Determine the [X, Y] coordinate at the center of the cell enclosing the given text.  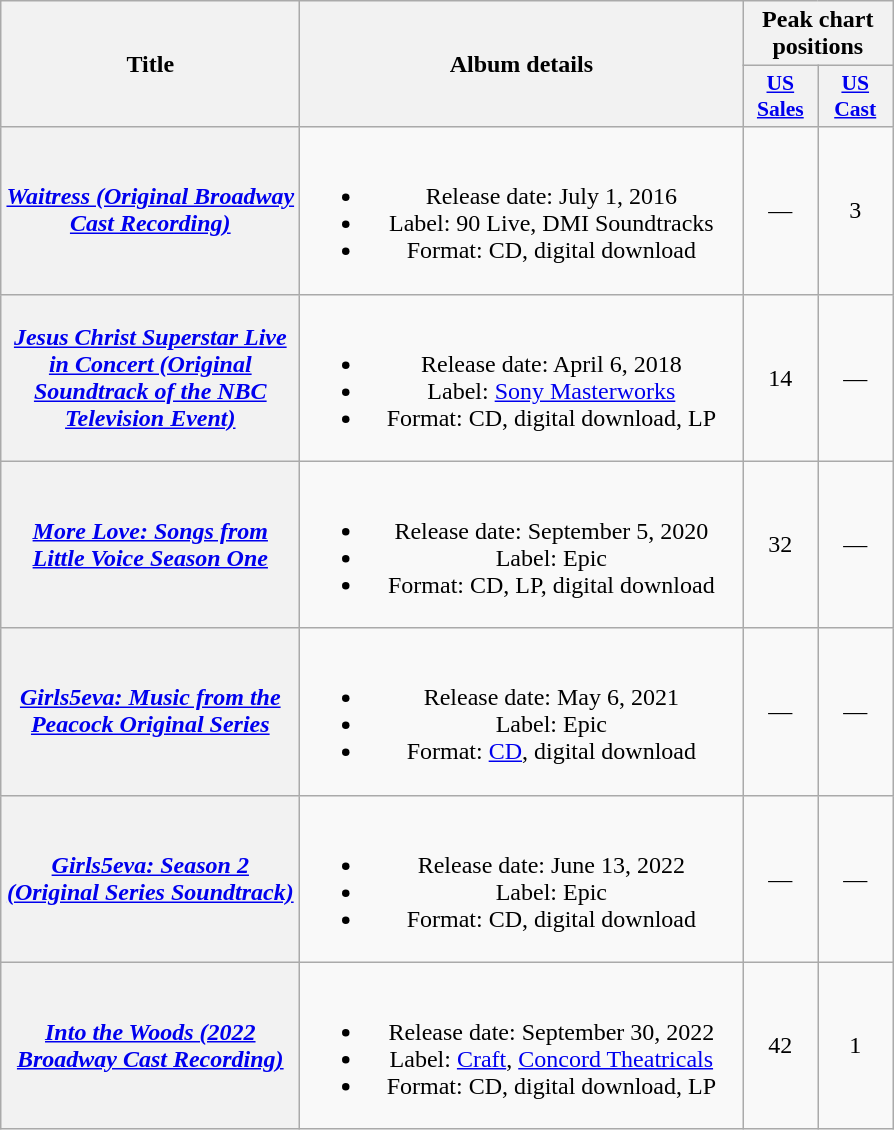
Release date: May 6, 2021Label: EpicFormat: CD, digital download [522, 712]
1 [856, 1046]
Album details [522, 64]
Jesus Christ Superstar Live in Concert (Original Soundtrack of the NBC Television Event) [150, 378]
Release date: June 13, 2022Label: EpicFormat: CD, digital download [522, 878]
More Love: Songs from Little Voice Season One [150, 544]
14 [780, 378]
Peak chart positions [818, 34]
Title [150, 64]
Waitress (Original Broadway Cast Recording) [150, 210]
Girls5eva: Music from the Peacock Original Series [150, 712]
Release date: September 30, 2022Label: Craft, Concord TheatricalsFormat: CD, digital download, LP [522, 1046]
USCast [856, 96]
32 [780, 544]
Release date: April 6, 2018Label: Sony MasterworksFormat: CD, digital download, LP [522, 378]
Girls5eva: Season 2 (Original Series Soundtrack) [150, 878]
42 [780, 1046]
Release date: September 5, 2020Label: EpicFormat: CD, LP, digital download [522, 544]
USSales [780, 96]
Into the Woods (2022 Broadway Cast Recording) [150, 1046]
Release date: July 1, 2016Label: 90 Live, DMI SoundtracksFormat: CD, digital download [522, 210]
3 [856, 210]
